Scan for the cell matching the given text and deliver its (X, Y) coordinate at center. 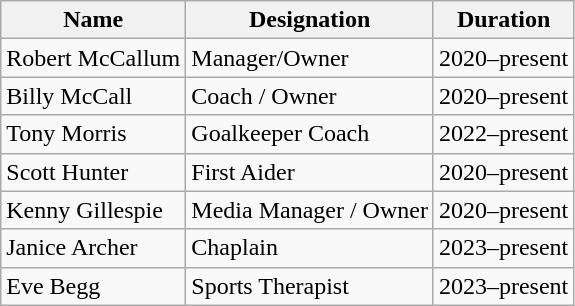
Kenny Gillespie (94, 210)
Eve Begg (94, 286)
Coach / Owner (310, 96)
Tony Morris (94, 134)
Goalkeeper Coach (310, 134)
Chaplain (310, 248)
Name (94, 20)
Manager/Owner (310, 58)
Media Manager / Owner (310, 210)
Scott Hunter (94, 172)
2022–present (503, 134)
Janice Archer (94, 248)
Sports Therapist (310, 286)
Duration (503, 20)
Designation (310, 20)
Robert McCallum (94, 58)
Billy McCall (94, 96)
First Aider (310, 172)
